Provide the [x, y] coordinate of the cell's center where the given text is located.  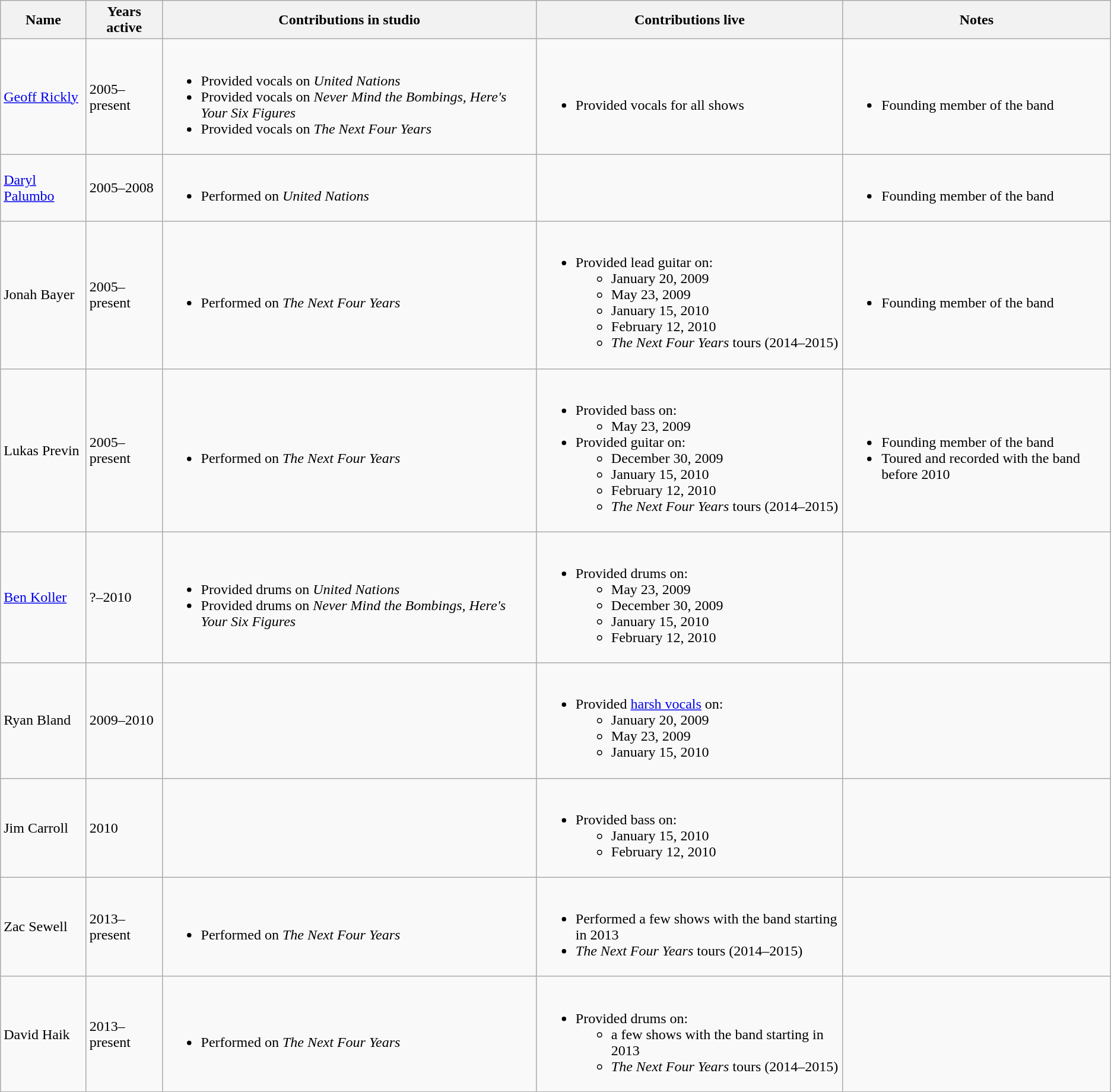
2009–2010 [124, 720]
Years active [124, 20]
2005–2008 [124, 188]
Provided bass on:May 23, 2009Provided guitar on:December 30, 2009 January 15, 2010February 12, 2010The Next Four Years tours (2014–2015) [690, 450]
Jonah Bayer [43, 295]
Notes [977, 20]
2010 [124, 827]
Provided vocals for all shows [690, 97]
Provided drums on United NationsProvided drums on Never Mind the Bombings, Here's Your Six Figures [349, 597]
Jim Carroll [43, 827]
Contributions live [690, 20]
Performed a few shows with the band starting in 2013The Next Four Years tours (2014–2015) [690, 927]
Lukas Previn [43, 450]
Provided bass on:January 15, 2010February 12, 2010 [690, 827]
Provided drums on:a few shows with the band starting in 2013The Next Four Years tours (2014–2015) [690, 1034]
Provided vocals on United NationsProvided vocals on Never Mind the Bombings, Here's Your Six FiguresProvided vocals on The Next Four Years [349, 97]
?–2010 [124, 597]
Ben Koller [43, 597]
Contributions in studio [349, 20]
Founding member of the bandToured and recorded with the band before 2010 [977, 450]
Geoff Rickly [43, 97]
Provided harsh vocals on:January 20, 2009May 23, 2009January 15, 2010 [690, 720]
David Haik [43, 1034]
Daryl Palumbo [43, 188]
Provided drums on:May 23, 2009December 30, 2009January 15, 2010February 12, 2010 [690, 597]
Ryan Bland [43, 720]
Name [43, 20]
Zac Sewell [43, 927]
Provided lead guitar on:January 20, 2009May 23, 2009January 15, 2010February 12, 2010The Next Four Years tours (2014–2015) [690, 295]
Performed on United Nations [349, 188]
